Return the (X, Y) coordinate for the center point of the cell that contains the specified text.  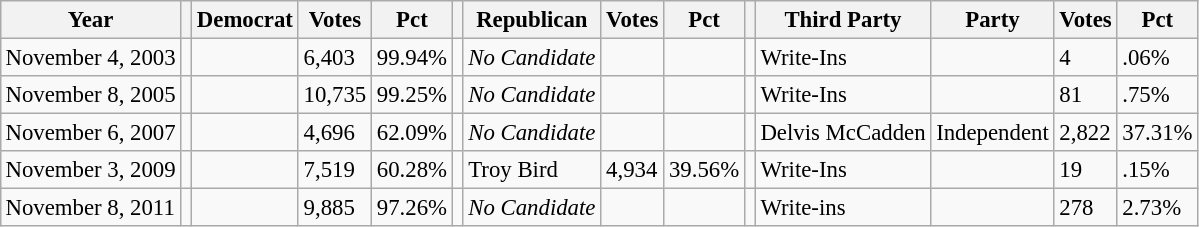
9,885 (334, 208)
2,822 (1086, 133)
37.31% (1158, 133)
62.09% (412, 133)
Democrat (246, 20)
Party (992, 20)
10,735 (334, 95)
60.28% (412, 170)
99.25% (412, 95)
4,696 (334, 133)
4,934 (632, 170)
November 8, 2011 (90, 208)
Write-ins (843, 208)
November 3, 2009 (90, 170)
19 (1086, 170)
November 6, 2007 (90, 133)
Third Party (843, 20)
99.94% (412, 57)
.75% (1158, 95)
Republican (532, 20)
.15% (1158, 170)
97.26% (412, 208)
4 (1086, 57)
.06% (1158, 57)
Troy Bird (532, 170)
Independent (992, 133)
Delvis McCadden (843, 133)
Year (90, 20)
6,403 (334, 57)
39.56% (704, 170)
81 (1086, 95)
7,519 (334, 170)
278 (1086, 208)
2.73% (1158, 208)
November 4, 2003 (90, 57)
November 8, 2005 (90, 95)
